Scan for the cell matching the given text and deliver its (x, y) coordinate at center. 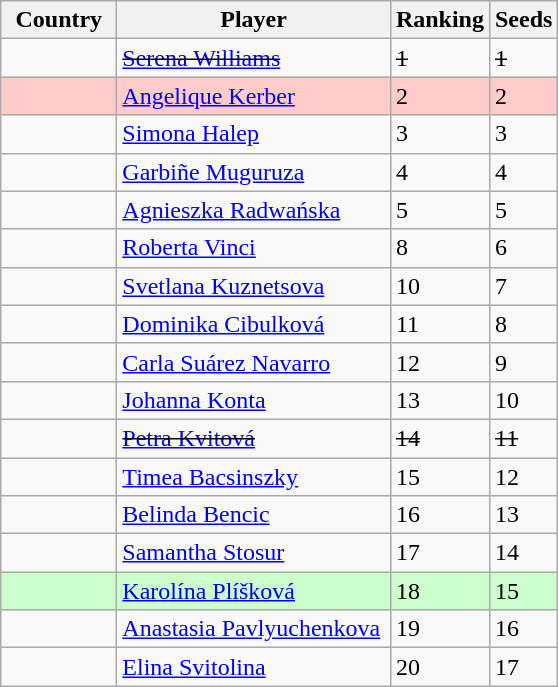
Johanna Konta (254, 400)
Svetlana Kuznetsova (254, 286)
Anastasia Pavlyuchenkova (254, 629)
Petra Kvitová (254, 438)
Player (254, 20)
Serena Williams (254, 58)
6 (523, 248)
Timea Bacsinszky (254, 477)
Seeds (523, 20)
Dominika Cibulková (254, 324)
Carla Suárez Navarro (254, 362)
Elina Svitolina (254, 667)
20 (440, 667)
Agnieszka Radwańska (254, 210)
Simona Halep (254, 134)
Angelique Kerber (254, 96)
19 (440, 629)
Belinda Bencic (254, 515)
Garbiñe Muguruza (254, 172)
7 (523, 286)
18 (440, 591)
Roberta Vinci (254, 248)
Country (59, 20)
Ranking (440, 20)
9 (523, 362)
Samantha Stosur (254, 553)
Karolína Plíšková (254, 591)
